Find where the given text appears and provide that cell's center as (X, Y) coordinate. 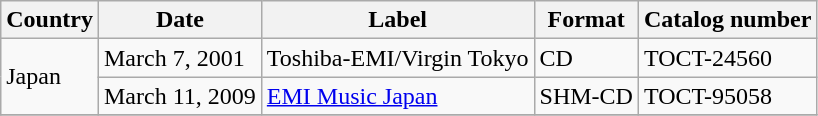
March 7, 2001 (180, 58)
Japan (50, 77)
EMI Music Japan (398, 96)
TOCT-24560 (727, 58)
March 11, 2009 (180, 96)
Format (586, 20)
Country (50, 20)
Label (398, 20)
TOCT-95058 (727, 96)
Toshiba-EMI/Virgin Tokyo (398, 58)
SHM-CD (586, 96)
CD (586, 58)
Date (180, 20)
Catalog number (727, 20)
